Find where the given text appears and provide that cell's center as [X, Y] coordinate. 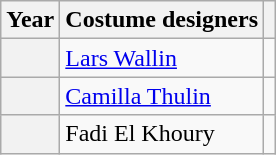
Year [30, 20]
Fadi El Khoury [162, 134]
Lars Wallin [162, 58]
Costume designers [162, 20]
Camilla Thulin [162, 96]
